Search for the cell housing the specified text and yield its (x, y) center coordinate. 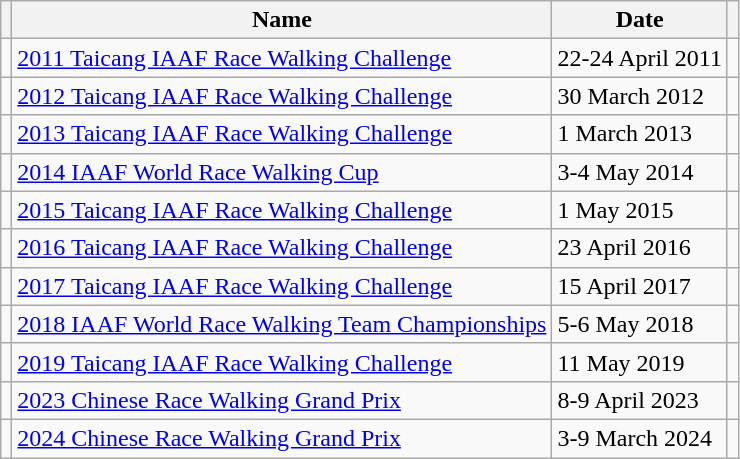
15 April 2017 (640, 286)
2023 Chinese Race Walking Grand Prix (282, 400)
2017 Taicang IAAF Race Walking Challenge (282, 286)
3-9 March 2024 (640, 438)
2016 Taicang IAAF Race Walking Challenge (282, 248)
2015 Taicang IAAF Race Walking Challenge (282, 210)
2018 IAAF World Race Walking Team Championships (282, 324)
22-24 April 2011 (640, 58)
2013 Taicang IAAF Race Walking Challenge (282, 134)
23 April 2016 (640, 248)
1 March 2013 (640, 134)
8-9 April 2023 (640, 400)
30 March 2012 (640, 96)
1 May 2015 (640, 210)
Date (640, 20)
2014 IAAF World Race Walking Cup (282, 172)
3-4 May 2014 (640, 172)
2024 Chinese Race Walking Grand Prix (282, 438)
2012 Taicang IAAF Race Walking Challenge (282, 96)
11 May 2019 (640, 362)
5-6 May 2018 (640, 324)
2019 Taicang IAAF Race Walking Challenge (282, 362)
2011 Taicang IAAF Race Walking Challenge (282, 58)
Name (282, 20)
